Detect which cell encompasses the target text, then output its (x, y) center coordinate. 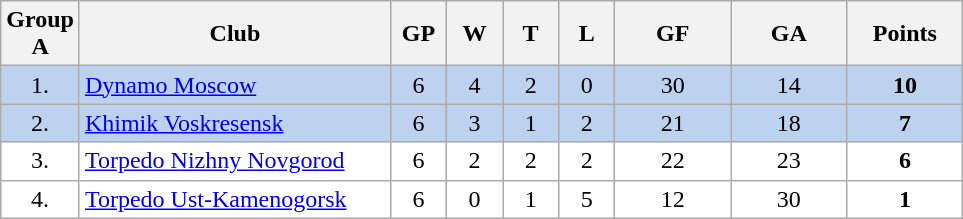
5 (587, 199)
GA (789, 34)
21 (673, 123)
4. (40, 199)
Dynamo Moscow (234, 85)
Points (905, 34)
7 (905, 123)
23 (789, 161)
4 (475, 85)
1. (40, 85)
T (531, 34)
GP (418, 34)
3 (475, 123)
W (475, 34)
Torpedo Ust-Kamenogorsk (234, 199)
3. (40, 161)
2. (40, 123)
Khimik Voskresensk (234, 123)
18 (789, 123)
Group A (40, 34)
L (587, 34)
Club (234, 34)
10 (905, 85)
14 (789, 85)
GF (673, 34)
22 (673, 161)
12 (673, 199)
Torpedo Nizhny Novgorod (234, 161)
